Scan for the cell matching the given text and deliver its (x, y) coordinate at center. 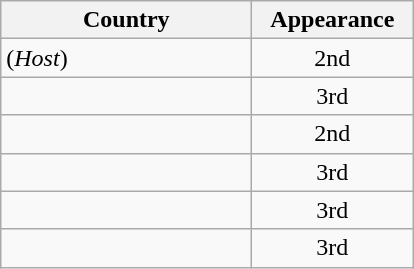
(Host) (126, 58)
Appearance (332, 20)
Country (126, 20)
